Scan for the cell matching the given text and deliver its [x, y] coordinate at center. 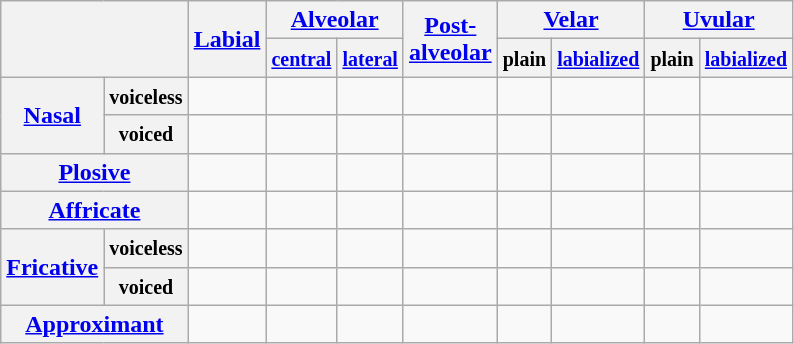
lateral [370, 58]
Uvular [719, 20]
Nasal [52, 115]
central [302, 58]
Plosive [94, 172]
Labial [227, 39]
Post-alveolar [450, 39]
Velar [571, 20]
Approximant [94, 324]
Alveolar [335, 20]
Fricative [52, 267]
Affricate [94, 210]
